From the cell containing the given text, extract its center point as (x, y) coordinate. 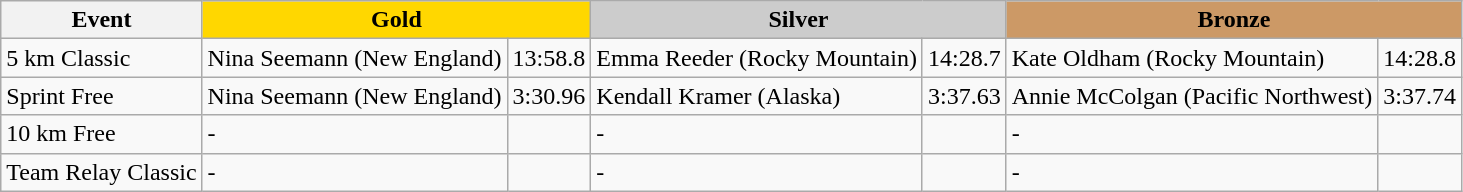
Bronze (1234, 20)
Team Relay Classic (102, 172)
5 km Classic (102, 58)
Event (102, 20)
3:37.74 (1420, 96)
Gold (396, 20)
13:58.8 (549, 58)
10 km Free (102, 134)
3:37.63 (964, 96)
Sprint Free (102, 96)
14:28.7 (964, 58)
14:28.8 (1420, 58)
Kendall Kramer (Alaska) (757, 96)
Annie McColgan (Pacific Northwest) (1192, 96)
Kate Oldham (Rocky Mountain) (1192, 58)
Emma Reeder (Rocky Mountain) (757, 58)
3:30.96 (549, 96)
Silver (798, 20)
